Identify which cell holds the provided text, then report its [X, Y] central coordinate. 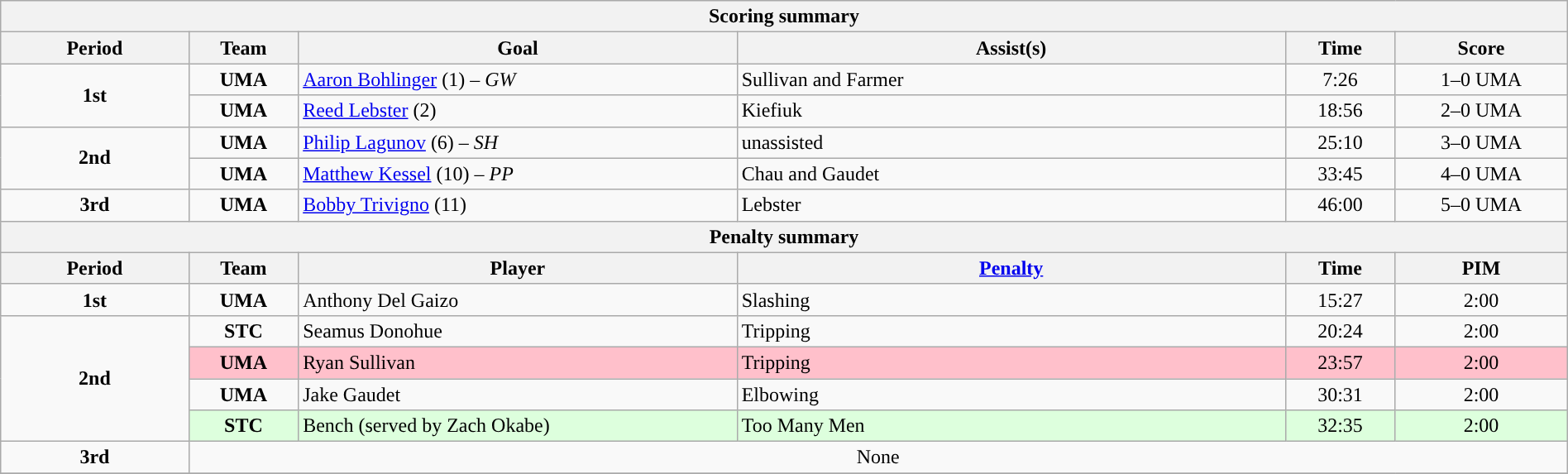
33:45 [1340, 174]
Assist(s) [1011, 48]
Score [1481, 48]
5–0 UMA [1481, 205]
Slashing [1011, 299]
unassisted [1011, 142]
46:00 [1340, 205]
Lebster [1011, 205]
30:31 [1340, 395]
4–0 UMA [1481, 174]
25:10 [1340, 142]
Philip Lagunov (6) – SH [518, 142]
Bench (served by Zach Okabe) [518, 426]
15:27 [1340, 299]
23:57 [1340, 362]
PIM [1481, 268]
Player [518, 268]
Goal [518, 48]
Aaron Bohlinger (1) – GW [518, 79]
Matthew Kessel (10) – PP [518, 174]
3–0 UMA [1481, 142]
Anthony Del Gaizo [518, 299]
Chau and Gaudet [1011, 174]
Jake Gaudet [518, 395]
18:56 [1340, 111]
Too Many Men [1011, 426]
Seamus Donohue [518, 331]
Reed Lebster (2) [518, 111]
2–0 UMA [1481, 111]
1–0 UMA [1481, 79]
Kiefiuk [1011, 111]
7:26 [1340, 79]
Elbowing [1011, 395]
Sullivan and Farmer [1011, 79]
32:35 [1340, 426]
Ryan Sullivan [518, 362]
None [878, 457]
Penalty [1011, 268]
Penalty summary [784, 237]
Scoring summary [784, 17]
20:24 [1340, 331]
Bobby Trivigno (11) [518, 205]
